Return the [x, y] coordinate for the center point of the cell that contains the specified text.  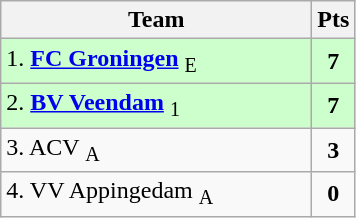
3. ACV A [156, 150]
0 [334, 194]
2. BV Veendam 1 [156, 105]
Team [156, 20]
4. VV Appingedam A [156, 194]
1. FC Groningen E [156, 61]
3 [334, 150]
Pts [334, 20]
